Search for the cell housing the specified text and yield its [x, y] center coordinate. 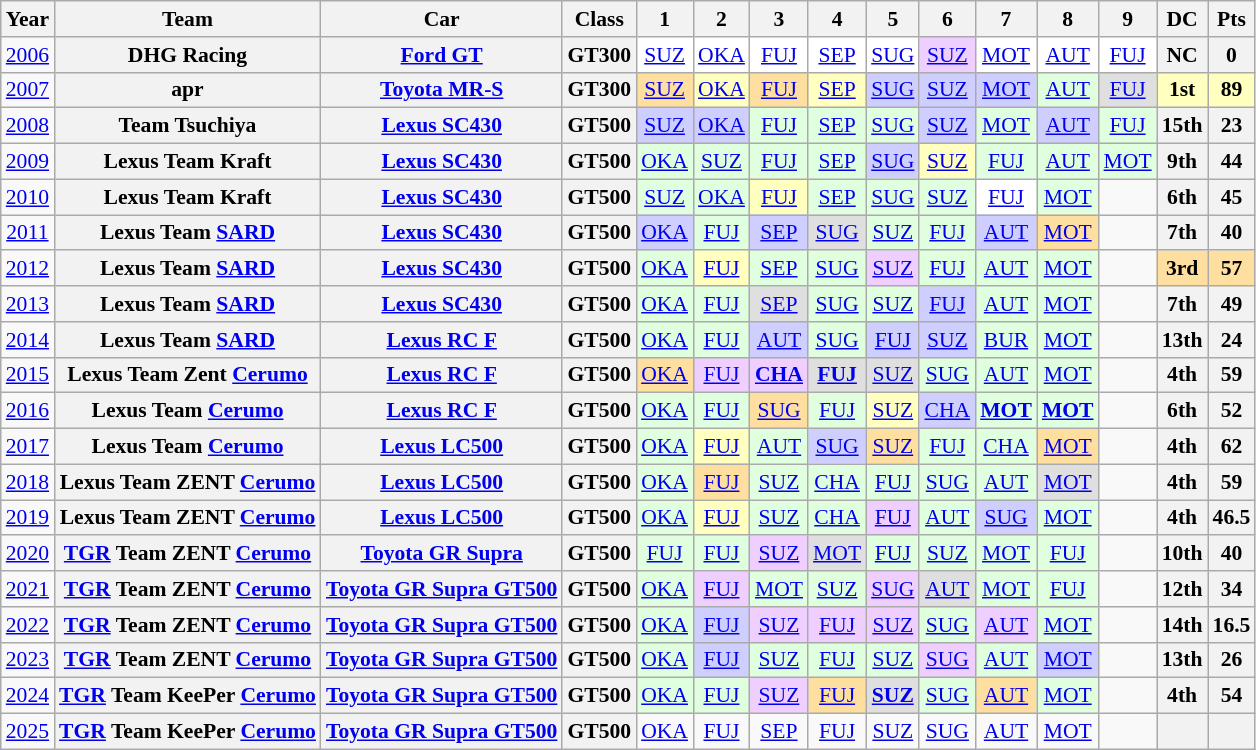
Year [28, 19]
0 [1232, 55]
2016 [28, 411]
57 [1232, 269]
Ford GT [442, 55]
Team [188, 19]
5 [892, 19]
3rd [1182, 269]
52 [1232, 411]
2009 [28, 162]
2019 [28, 518]
2021 [28, 589]
10th [1182, 554]
2006 [28, 55]
Car [442, 19]
2010 [28, 197]
15th [1182, 126]
Pts [1232, 19]
2011 [28, 233]
12th [1182, 589]
BUR [1006, 340]
2012 [28, 269]
2023 [28, 660]
2007 [28, 90]
2015 [28, 375]
2022 [28, 625]
8 [1068, 19]
89 [1232, 90]
45 [1232, 197]
3 [779, 19]
Toyota MR-S [442, 90]
Lexus Team Zent Cerumo [188, 375]
26 [1232, 660]
34 [1232, 589]
2020 [28, 554]
16.5 [1232, 625]
2025 [28, 732]
54 [1232, 696]
Class [599, 19]
14th [1182, 625]
1 [664, 19]
9th [1182, 162]
46.5 [1232, 518]
DHG Racing [188, 55]
2014 [28, 340]
2018 [28, 482]
2008 [28, 126]
62 [1232, 447]
NC [1182, 55]
44 [1232, 162]
2 [722, 19]
DC [1182, 19]
Toyota GR Supra [442, 554]
2024 [28, 696]
4 [837, 19]
9 [1128, 19]
23 [1232, 126]
6 [947, 19]
1st [1182, 90]
2017 [28, 447]
24 [1232, 340]
7 [1006, 19]
Team Tsuchiya [188, 126]
49 [1232, 304]
2013 [28, 304]
apr [188, 90]
